Identify which cell holds the provided text, then report its (X, Y) central coordinate. 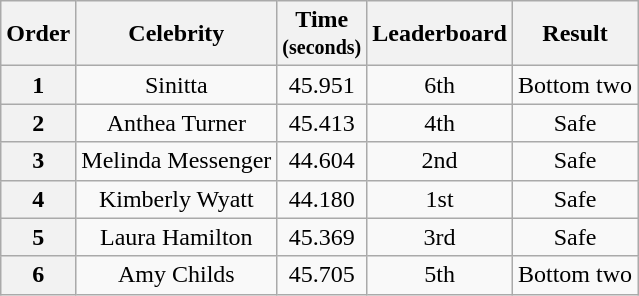
Celebrity (176, 34)
3 (38, 161)
44.180 (322, 199)
6th (440, 85)
Order (38, 34)
Leaderboard (440, 34)
3rd (440, 237)
2nd (440, 161)
Sinitta (176, 85)
2 (38, 123)
Anthea Turner (176, 123)
5th (440, 275)
45.369 (322, 237)
Time(seconds) (322, 34)
4 (38, 199)
Kimberly Wyatt (176, 199)
45.705 (322, 275)
45.413 (322, 123)
4th (440, 123)
1st (440, 199)
44.604 (322, 161)
Amy Childs (176, 275)
6 (38, 275)
5 (38, 237)
45.951 (322, 85)
1 (38, 85)
Laura Hamilton (176, 237)
Melinda Messenger (176, 161)
Result (574, 34)
